For the text-containing cell, return its midpoint in [x, y] coordinate format. 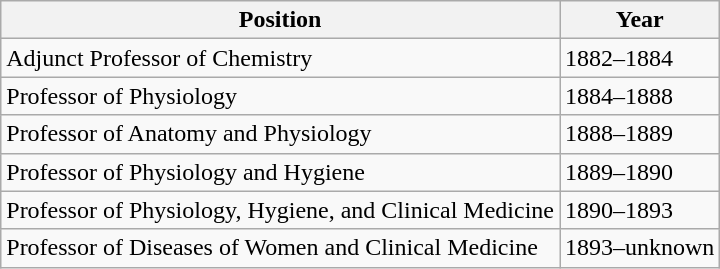
Professor of Diseases of Women and Clinical Medicine [280, 248]
1888–1889 [640, 134]
Professor of Physiology and Hygiene [280, 172]
1890–1893 [640, 210]
1882–1884 [640, 58]
1889–1890 [640, 172]
Position [280, 20]
1884–1888 [640, 96]
Year [640, 20]
Adjunct Professor of Chemistry [280, 58]
Professor of Physiology [280, 96]
Professor of Physiology, Hygiene, and Clinical Medicine [280, 210]
1893–unknown [640, 248]
Professor of Anatomy and Physiology [280, 134]
